Search for the cell housing the specified text and yield its [x, y] center coordinate. 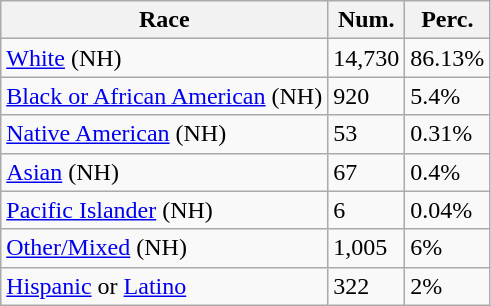
6 [366, 210]
Num. [366, 20]
67 [366, 172]
5.4% [448, 96]
14,730 [366, 58]
Perc. [448, 20]
920 [366, 96]
Race [164, 20]
Hispanic or Latino [164, 286]
Native American (NH) [164, 134]
53 [366, 134]
Other/Mixed (NH) [164, 248]
Black or African American (NH) [164, 96]
2% [448, 286]
0.04% [448, 210]
Pacific Islander (NH) [164, 210]
6% [448, 248]
White (NH) [164, 58]
86.13% [448, 58]
322 [366, 286]
0.31% [448, 134]
0.4% [448, 172]
1,005 [366, 248]
Asian (NH) [164, 172]
